Return [x, y] of the center of cell containing provided text 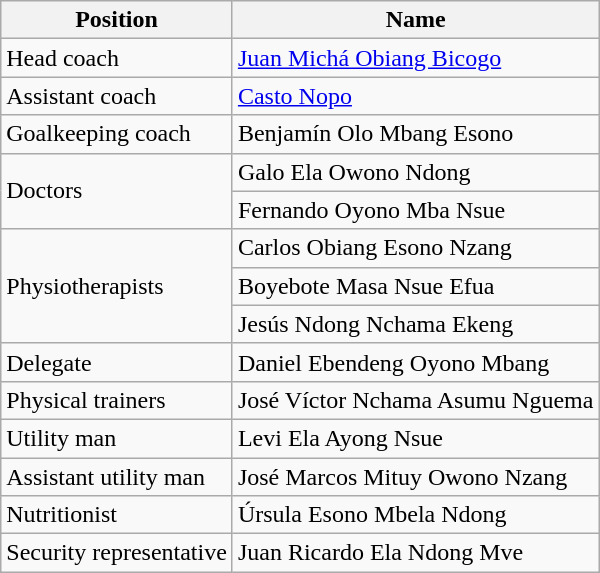
Assistant utility man [117, 477]
Delegate [117, 362]
Physical trainers [117, 400]
Assistant coach [117, 96]
Carlos Obiang Esono Nzang [416, 248]
José Marcos Mituy Owono Nzang [416, 477]
Fernando Oyono Mba Nsue [416, 210]
Úrsula Esono Mbela Ndong [416, 515]
Head coach [117, 58]
Goalkeeping coach [117, 134]
Name [416, 20]
Physiotherapists [117, 286]
Levi Ela Ayong Nsue [416, 438]
Jesús Ndong Nchama Ekeng [416, 324]
Juan Ricardo Ela Ndong Mve [416, 553]
Galo Ela Owono Ndong [416, 172]
Benjamín Olo Mbang Esono [416, 134]
Juan Michá Obiang Bicogo [416, 58]
Boyebote Masa Nsue Efua [416, 286]
Security representative [117, 553]
Utility man [117, 438]
José Víctor Nchama Asumu Nguema [416, 400]
Doctors [117, 191]
Nutritionist [117, 515]
Casto Nopo [416, 96]
Position [117, 20]
Daniel Ebendeng Oyono Mbang [416, 362]
